Locate the cell with the specified text and output its [X, Y] center coordinate. 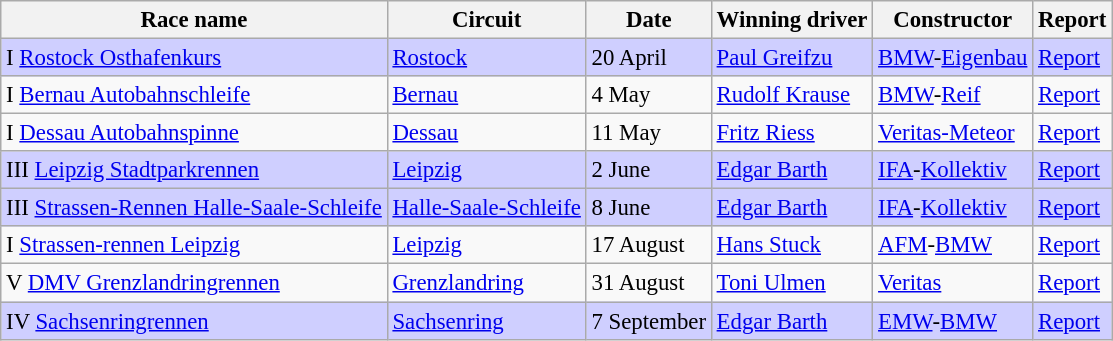
31 August [648, 283]
7 September [648, 321]
I Strassen-rennen Leipzig [194, 245]
Veritas-Meteor [953, 133]
Sachsenring [486, 321]
Bernau [486, 95]
11 May [648, 133]
I Dessau Autobahnspinne [194, 133]
BMW-Eigenbau [953, 58]
Toni Ulmen [792, 283]
I Bernau Autobahnschleife [194, 95]
AFM-BMW [953, 245]
Grenzlandring [486, 283]
III Leipzig Stadtparkrennen [194, 170]
2 June [648, 170]
V DMV Grenzlandringrennen [194, 283]
Date [648, 20]
Fritz Riess [792, 133]
Circuit [486, 20]
17 August [648, 245]
Rudolf Krause [792, 95]
Constructor [953, 20]
8 June [648, 208]
IV Sachsenringrennen [194, 321]
20 April [648, 58]
4 May [648, 95]
Winning driver [792, 20]
Race name [194, 20]
Halle-Saale-Schleife [486, 208]
Hans Stuck [792, 245]
Veritas [953, 283]
BMW-Reif [953, 95]
Dessau [486, 133]
III Strassen-Rennen Halle-Saale-Schleife [194, 208]
Paul Greifzu [792, 58]
I Rostock Osthafenkurs [194, 58]
Rostock [486, 58]
EMW-BMW [953, 321]
